Identify which cell holds the provided text, then report its (X, Y) central coordinate. 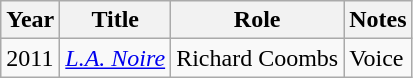
Year (30, 20)
Notes (378, 20)
L.A. Noire (116, 58)
Role (258, 20)
Richard Coombs (258, 58)
Title (116, 20)
2011 (30, 58)
Voice (378, 58)
